Scan for the cell matching the given text and deliver its (x, y) coordinate at center. 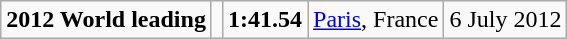
2012 World leading (106, 20)
Paris, France (376, 20)
6 July 2012 (506, 20)
1:41.54 (264, 20)
